Pinpoint the cell where the given text exists, returning its (X, Y) midpoint coordinate. 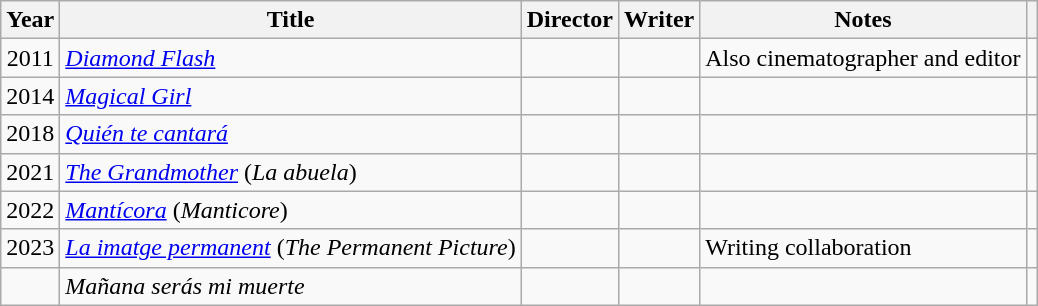
2018 (30, 134)
Writing collaboration (863, 248)
Also cinematographer and editor (863, 58)
Title (290, 20)
2011 (30, 58)
La imatge permanent (The Permanent Picture) (290, 248)
2014 (30, 96)
Writer (658, 20)
Notes (863, 20)
The Grandmother (La abuela) (290, 172)
Mantícora (Manticore) (290, 210)
2022 (30, 210)
Diamond Flash (290, 58)
2023 (30, 248)
Year (30, 20)
Magical Girl (290, 96)
Director (570, 20)
2021 (30, 172)
Quién te cantará (290, 134)
Mañana serás mi muerte (290, 286)
